Scan for the cell matching the given text and deliver its (x, y) coordinate at center. 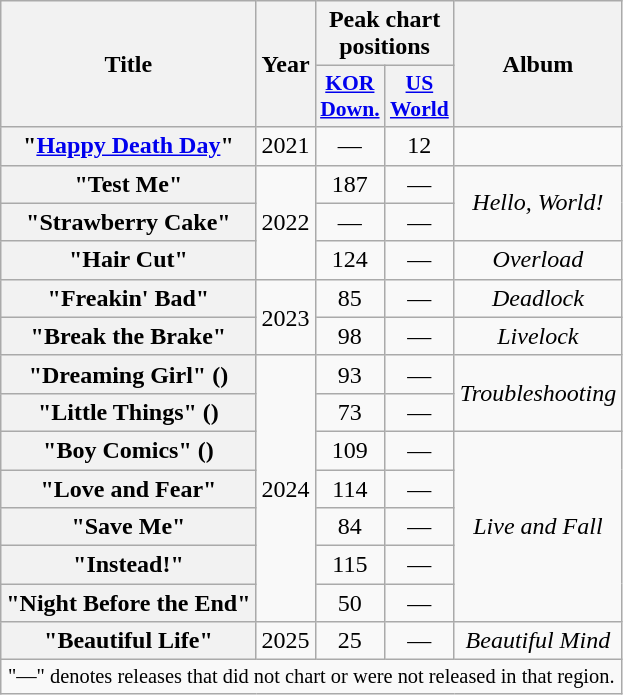
50 (350, 603)
USWorld (420, 96)
KORDown. (350, 96)
Troubleshooting (538, 393)
98 (350, 336)
2022 (286, 222)
Livelock (538, 336)
2025 (286, 641)
"Strawberry Cake" (128, 222)
25 (350, 641)
187 (350, 184)
"Instead!" (128, 565)
"Little Things" () (128, 412)
Beautiful Mind (538, 641)
2023 (286, 317)
"Beautiful Life" (128, 641)
Live and Fall (538, 526)
124 (350, 260)
Overload (538, 260)
Hello, World! (538, 203)
73 (350, 412)
84 (350, 527)
109 (350, 450)
114 (350, 489)
"Break the Brake" (128, 336)
"Test Me" (128, 184)
"Happy Death Day" (128, 146)
Album (538, 64)
85 (350, 298)
Peak chartpositions (384, 34)
12 (420, 146)
"Love and Fear" (128, 489)
2021 (286, 146)
115 (350, 565)
Year (286, 64)
"Night Before the End" (128, 603)
"Save Me" (128, 527)
2024 (286, 488)
"Dreaming Girl" () (128, 374)
93 (350, 374)
"Freakin' Bad" (128, 298)
Title (128, 64)
Deadlock (538, 298)
"Hair Cut" (128, 260)
"Boy Comics" () (128, 450)
"—" denotes releases that did not chart or were not released in that region. (312, 677)
